Provide the [x, y] coordinate of the cell's center where the given text is located.  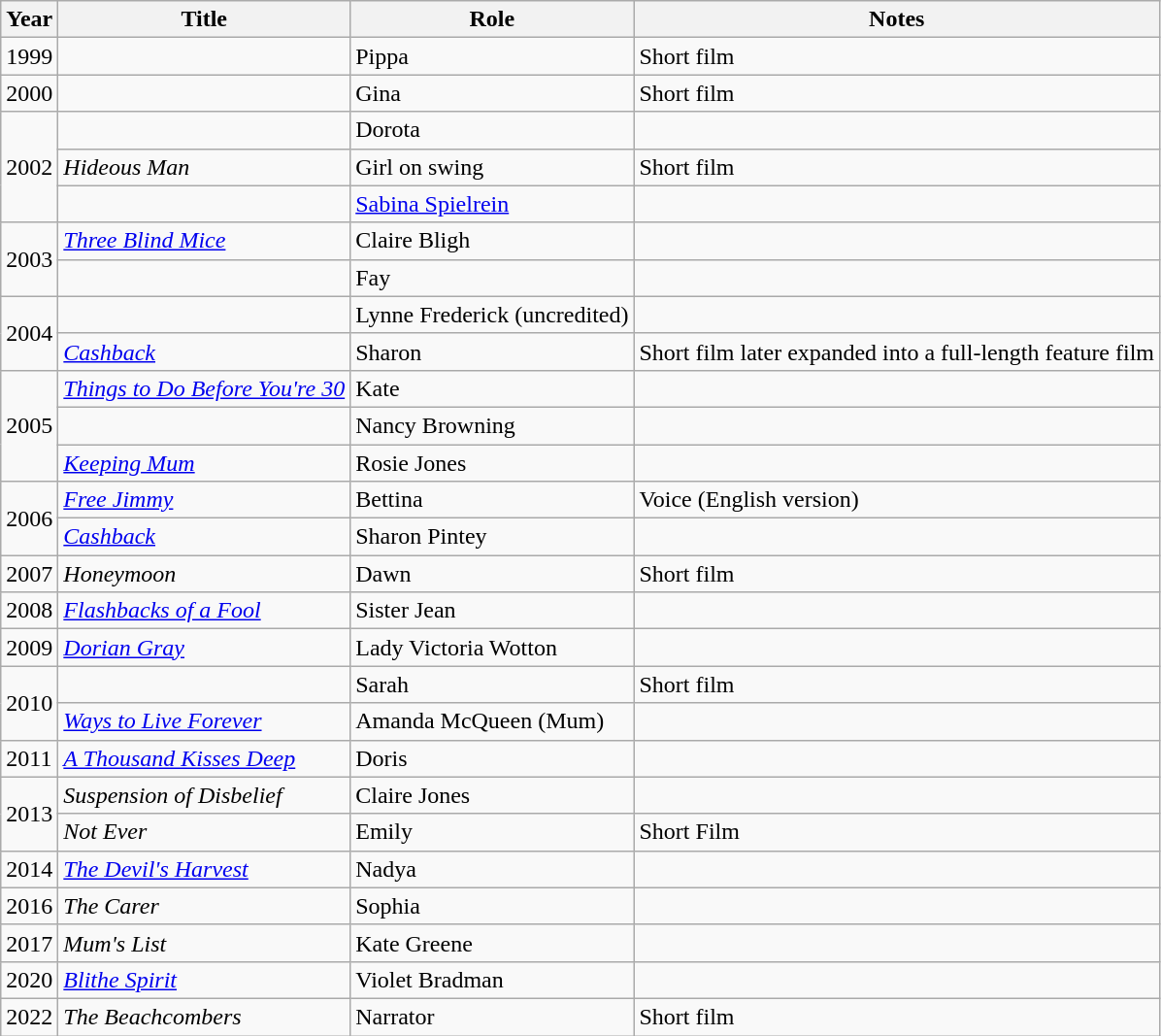
Lady Victoria Wotton [492, 648]
Dawn [492, 574]
Sabina Spielrein [492, 204]
Claire Bligh [492, 241]
Free Jimmy [204, 500]
2014 [29, 869]
Short Film [897, 832]
2008 [29, 611]
Short film later expanded into a full-length feature film [897, 351]
2002 [29, 167]
Three Blind Mice [204, 241]
2000 [29, 93]
2003 [29, 259]
Violet Bradman [492, 980]
A Thousand Kisses Deep [204, 758]
Year [29, 19]
Narrator [492, 1017]
Flashbacks of a Fool [204, 611]
Ways to Live Forever [204, 721]
Title [204, 19]
Sophia [492, 906]
2016 [29, 906]
Fay [492, 278]
Sharon [492, 351]
Pippa [492, 56]
2022 [29, 1017]
2020 [29, 980]
Claire Jones [492, 795]
Not Ever [204, 832]
Mum's List [204, 943]
The Carer [204, 906]
Suspension of Disbelief [204, 795]
Rosie Jones [492, 463]
2013 [29, 814]
Amanda McQueen (Mum) [492, 721]
Sharon Pintey [492, 537]
The Devil's Harvest [204, 869]
Voice (English version) [897, 500]
The Beachcombers [204, 1017]
1999 [29, 56]
Sister Jean [492, 611]
2006 [29, 518]
2011 [29, 758]
2017 [29, 943]
Role [492, 19]
2010 [29, 703]
Lynne Frederick (uncredited) [492, 315]
Notes [897, 19]
Keeping Mum [204, 463]
Nadya [492, 869]
Honeymoon [204, 574]
2005 [29, 425]
Things to Do Before You're 30 [204, 388]
Hideous Man [204, 167]
Dorota [492, 130]
Gina [492, 93]
Emily [492, 832]
Kate [492, 388]
2009 [29, 648]
Blithe Spirit [204, 980]
Dorian Gray [204, 648]
2007 [29, 574]
Sarah [492, 685]
Nancy Browning [492, 425]
Bettina [492, 500]
Kate Greene [492, 943]
2004 [29, 333]
Doris [492, 758]
Girl on swing [492, 167]
